Identify which cell holds the provided text, then report its [x, y] central coordinate. 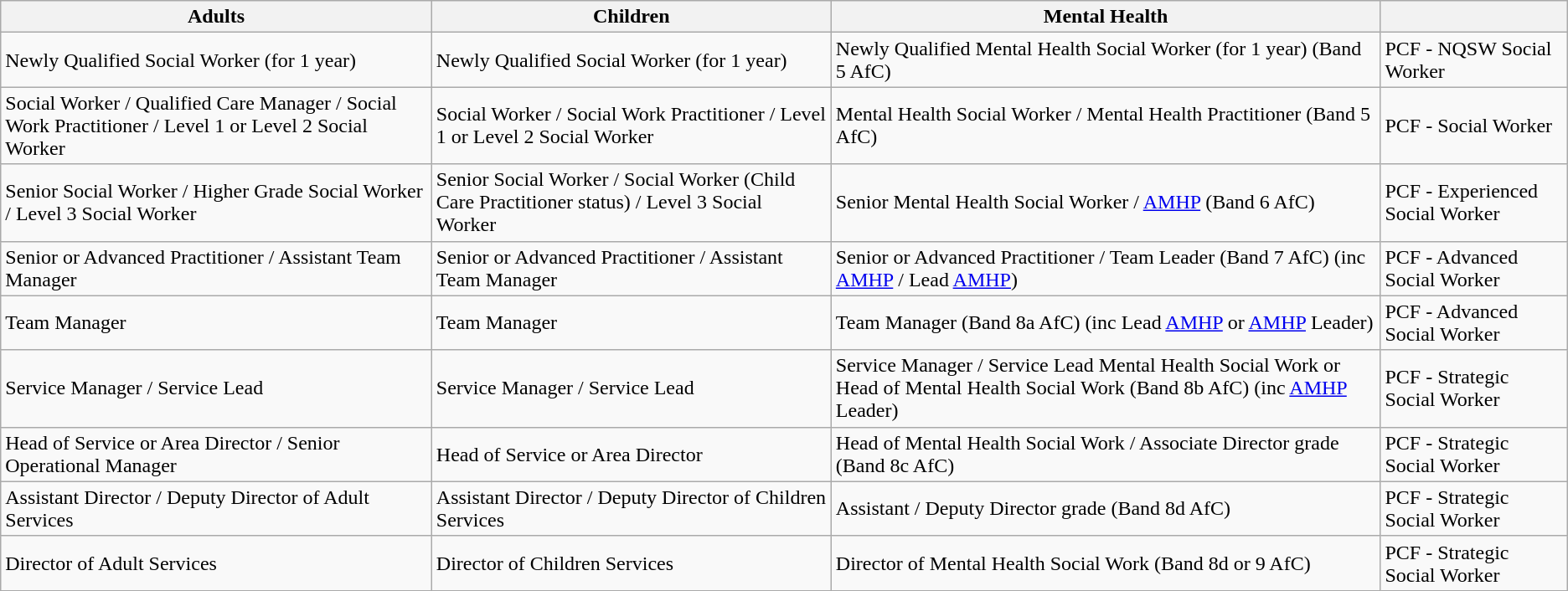
PCF - Social Worker [1474, 126]
Mental Health Social Worker / Mental Health Practitioner (Band 5 AfC) [1106, 126]
Director of Adult Services [216, 563]
Head of Mental Health Social Work / Associate Director grade (Band 8c AfC) [1106, 454]
Mental Health [1106, 17]
Assistant Director / Deputy Director of Children Services [632, 509]
Social Worker / Social Work Practitioner / Level 1 or Level 2 Social Worker [632, 126]
Senior Social Worker / Higher Grade Social Worker / Level 3 Social Worker [216, 203]
Head of Service or Area Director / Senior Operational Manager [216, 454]
Senior Social Worker / Social Worker (Child Care Practitioner status) / Level 3 Social Worker [632, 203]
Social Worker / Qualified Care Manager / Social Work Practitioner / Level 1 or Level 2 Social Worker [216, 126]
Director of Mental Health Social Work (Band 8d or 9 AfC) [1106, 563]
Senior or Advanced Practitioner / Team Leader (Band 7 AfC) (inc AMHP / Lead AMHP) [1106, 268]
Head of Service or Area Director [632, 454]
Director of Children Services [632, 563]
Team Manager (Band 8a AfC) (inc Lead AMHP or AMHP Leader) [1106, 323]
PCF - Experienced Social Worker [1474, 203]
Newly Qualified Mental Health Social Worker (for 1 year) (Band 5 AfC) [1106, 60]
Senior Mental Health Social Worker / AMHP (Band 6 AfC) [1106, 203]
Service Manager / Service Lead Mental Health Social Work or Head of Mental Health Social Work (Band 8b AfC) (inc AMHP Leader) [1106, 388]
Assistant / Deputy Director grade (Band 8d AfC) [1106, 509]
PCF - NQSW Social Worker [1474, 60]
Children [632, 17]
Assistant Director / Deputy Director of Adult Services [216, 509]
Adults [216, 17]
